Search for the cell housing the specified text and yield its [X, Y] center coordinate. 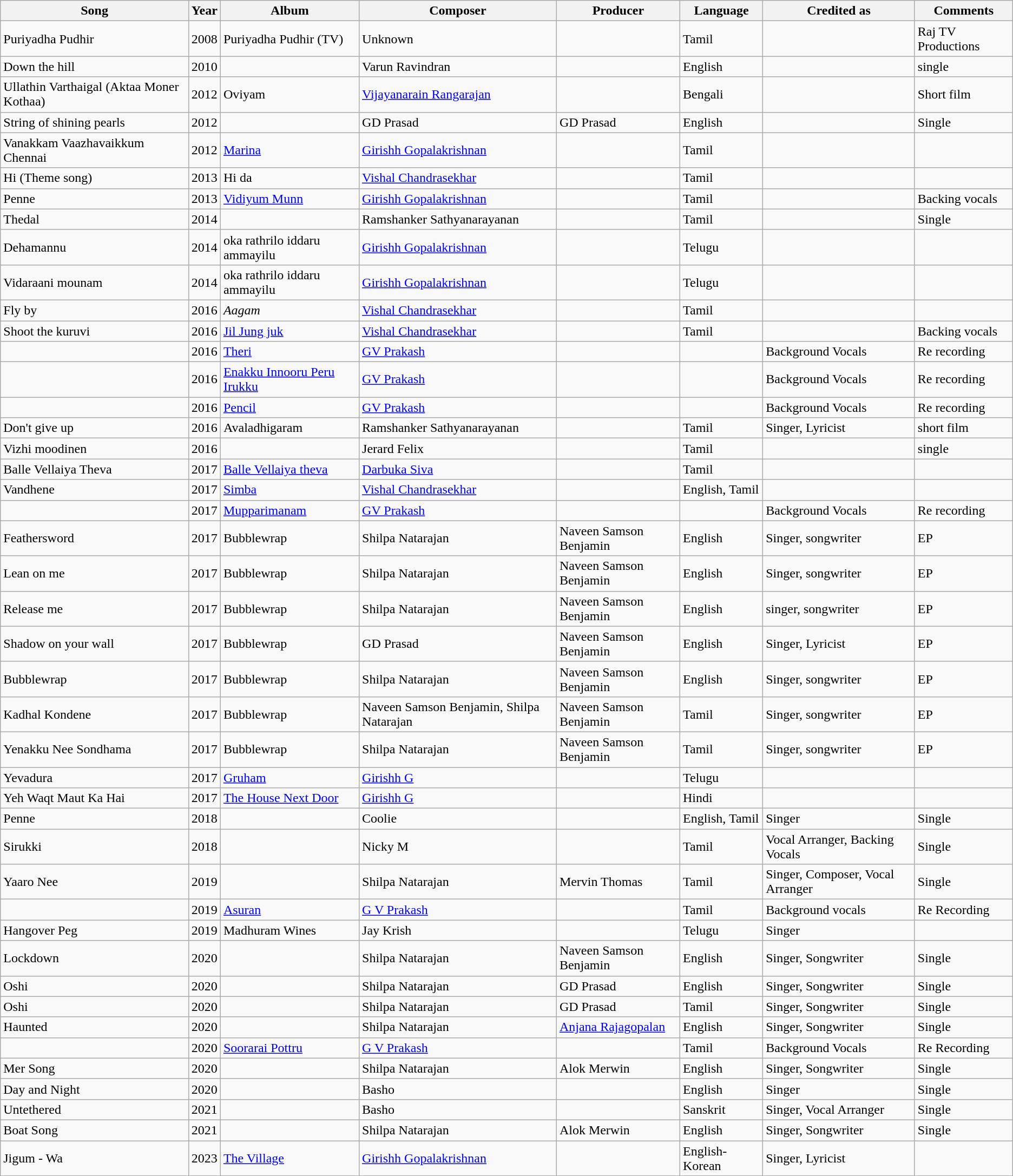
Jay Krish [458, 930]
Hi da [290, 178]
Shadow on your wall [95, 644]
Anjana Rajagopalan [618, 1027]
Song [95, 11]
Yeh Waqt Maut Ka Hai [95, 798]
Year [205, 11]
Hangover Peg [95, 930]
Pencil [290, 408]
2008 [205, 39]
Lockdown [95, 958]
Coolie [458, 819]
The House Next Door [290, 798]
Fly by [95, 310]
Aagam [290, 310]
Nicky M [458, 846]
The Village [290, 1158]
Release me [95, 608]
Credited as [839, 11]
Vandhene [95, 490]
Vocal Arranger, Backing Vocals [839, 846]
Darbuka Siva [458, 469]
Shoot the kuruvi [95, 331]
Asuran [290, 910]
Mervin Thomas [618, 882]
Haunted [95, 1027]
Dehamannu [95, 247]
Lean on me [95, 574]
Raj TV Productions [963, 39]
Day and Night [95, 1089]
English- Korean [721, 1158]
Vanakkam Vaazhavaikkum Chennai [95, 150]
Sanskrit [721, 1109]
Untethered [95, 1109]
Jerard Felix [458, 449]
Hi (Theme song) [95, 178]
Hindi [721, 798]
Vijayanarain Rangarajan [458, 94]
Feathersword [95, 538]
Enakku Innooru Peru Irukku [290, 380]
Vidiyum Munn [290, 199]
Puriyadha Pudhir (TV) [290, 39]
Singer, Composer, Vocal Arranger [839, 882]
Thedal [95, 219]
Jil Jung juk [290, 331]
Vidaraani mounam [95, 282]
Language [721, 11]
Yaaro Nee [95, 882]
Marina [290, 150]
Balle Vellaiya Theva [95, 469]
Kadhal Kondene [95, 714]
Album [290, 11]
Comments [963, 11]
Gruham [290, 778]
Jigum - Wa [95, 1158]
Vizhi moodinen [95, 449]
Bengali [721, 94]
Yenakku Nee Sondhama [95, 749]
Oviyam [290, 94]
singer, songwriter [839, 608]
Balle Vellaiya theva [290, 469]
Unknown [458, 39]
Singer, Vocal Arranger [839, 1109]
Boat Song [95, 1130]
String of shining pearls [95, 122]
short film [963, 428]
Down the hill [95, 67]
2023 [205, 1158]
Composer [458, 11]
Simba [290, 490]
Soorarai Pottru [290, 1048]
Ullathin Varthaigal (Aktaa Moner Kothaa) [95, 94]
Mupparimanam [290, 510]
Mer Song [95, 1068]
Yevadura [95, 778]
Madhuram Wines [290, 930]
2010 [205, 67]
Producer [618, 11]
Varun Ravindran [458, 67]
Puriyadha Pudhir [95, 39]
Background vocals [839, 910]
Avaladhigaram [290, 428]
Don't give up [95, 428]
Naveen Samson Benjamin, Shilpa Natarajan [458, 714]
Short film [963, 94]
Sirukki [95, 846]
Theri [290, 352]
